Return the (x, y) coordinate for the center point of the cell that contains the specified text.  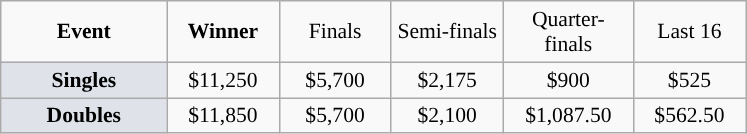
$11,250 (223, 80)
Doubles (84, 116)
Event (84, 32)
$1,087.50 (568, 116)
Quarter-finals (568, 32)
$11,850 (223, 116)
Last 16 (689, 32)
$525 (689, 80)
Finals (335, 32)
Semi-finals (447, 32)
$900 (568, 80)
$562.50 (689, 116)
$2,100 (447, 116)
$2,175 (447, 80)
Singles (84, 80)
Winner (223, 32)
